Return the [x, y] coordinate for the center point of the cell that contains the specified text.  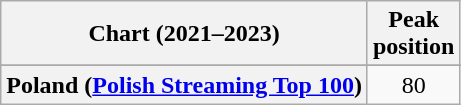
80 [413, 85]
Chart (2021–2023) [184, 34]
Peakposition [413, 34]
Poland (Polish Streaming Top 100) [184, 85]
